Search for the cell housing the specified text and yield its [x, y] center coordinate. 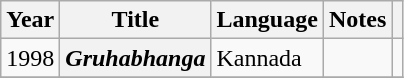
Kannada [267, 58]
1998 [30, 58]
Year [30, 20]
Gruhabhanga [136, 58]
Notes [357, 20]
Language [267, 20]
Title [136, 20]
